Return [x, y] of the center of cell containing provided text 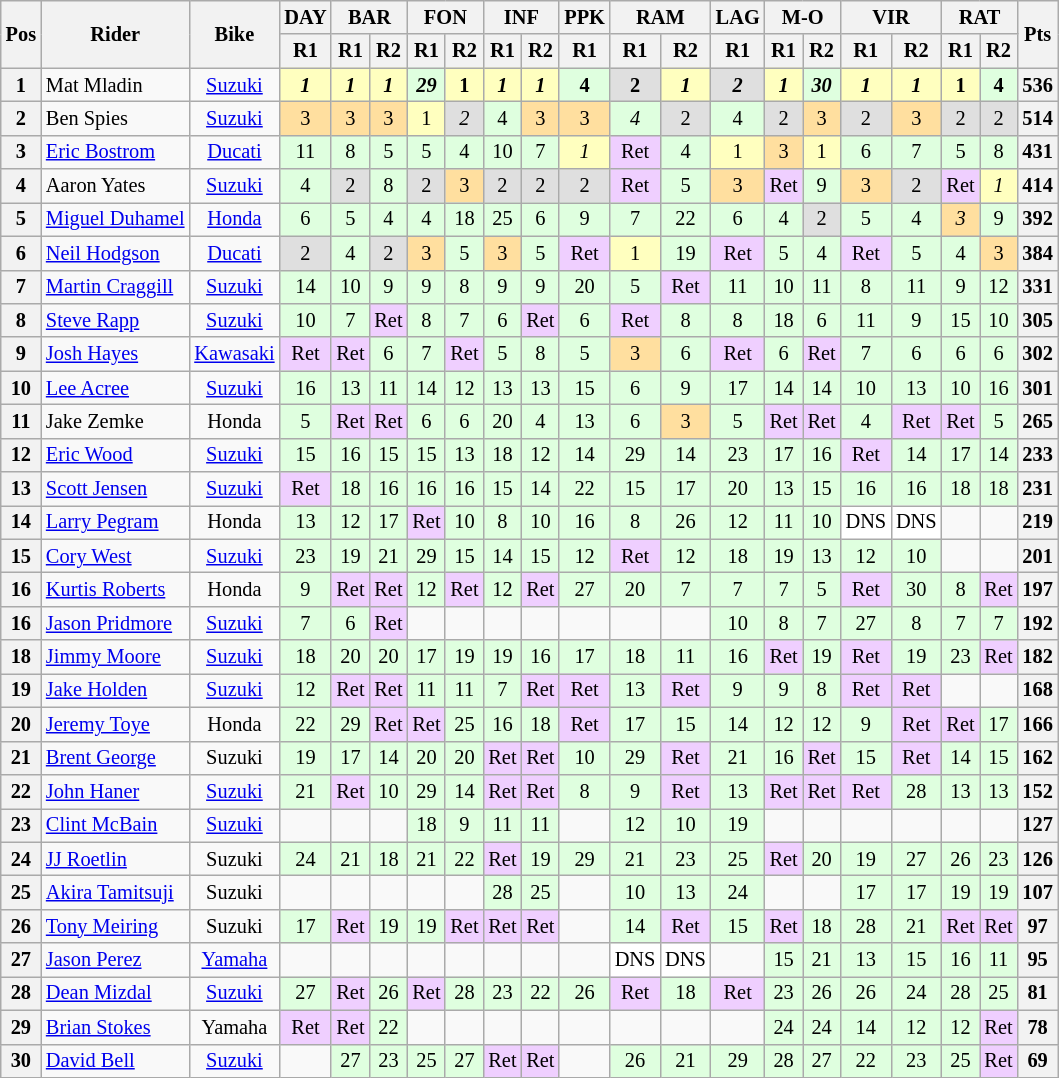
Kurtis Roberts [115, 589]
197 [1037, 589]
536 [1037, 85]
Steve Rapp [115, 320]
384 [1037, 253]
M-O [803, 17]
Pts [1037, 34]
301 [1037, 388]
DAY [305, 17]
Miguel Duhamel [115, 219]
201 [1037, 556]
Aaron Yates [115, 186]
Ben Spies [115, 118]
Eric Wood [115, 455]
302 [1037, 354]
Clint McBain [115, 825]
305 [1037, 320]
Bike [234, 34]
514 [1037, 118]
PPK [584, 17]
127 [1037, 825]
331 [1037, 287]
162 [1037, 758]
265 [1037, 421]
Cory West [115, 556]
Jason Pridmore [115, 623]
Neil Hodgson [115, 253]
Jimmy Moore [115, 657]
182 [1037, 657]
Jason Perez [115, 960]
107 [1037, 892]
81 [1037, 993]
David Bell [115, 1061]
231 [1037, 489]
RAM [660, 17]
Rider [115, 34]
166 [1037, 724]
95 [1037, 960]
JJ Roetlin [115, 859]
69 [1037, 1061]
233 [1037, 455]
152 [1037, 791]
Jake Zemke [115, 421]
Brian Stokes [115, 1027]
Jeremy Toye [115, 724]
Pos [21, 34]
Martin Craggill [115, 287]
John Haner [115, 791]
Akira Tamitsuji [115, 892]
Jake Holden [115, 690]
97 [1037, 926]
126 [1037, 859]
FON [445, 17]
Dean Mizdal [115, 993]
Brent George [115, 758]
LAG [738, 17]
78 [1037, 1027]
Tony Meiring [115, 926]
431 [1037, 152]
Kawasaki [234, 354]
Larry Pegram [115, 522]
414 [1037, 186]
BAR [369, 17]
219 [1037, 522]
392 [1037, 219]
168 [1037, 690]
Lee Acree [115, 388]
INF [521, 17]
RAT [980, 17]
Josh Hayes [115, 354]
Scott Jensen [115, 489]
192 [1037, 623]
Mat Mladin [115, 85]
VIR [892, 17]
Eric Bostrom [115, 152]
